Return the [x, y] coordinate for the center point of the cell that contains the specified text.  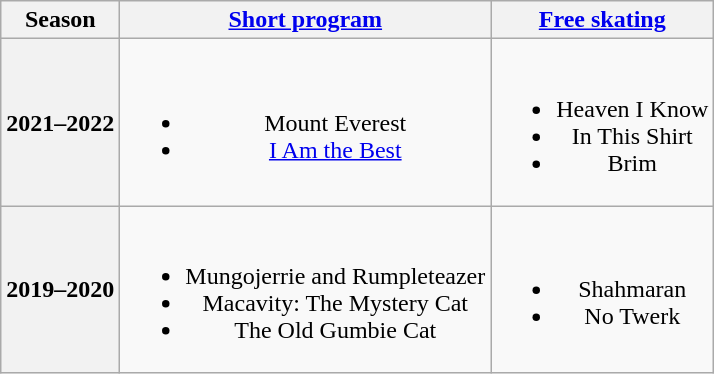
2019–2020 [60, 290]
Mungojerrie and Rumpleteazer Macavity: The Mystery Cat The Old Gumbie Cat [306, 290]
Shahmaran No Twerk [602, 290]
Season [60, 20]
Free skating [602, 20]
Mount Everest I Am the Best [306, 122]
2021–2022 [60, 122]
Heaven I Know In This Shirt Brim [602, 122]
Short program [306, 20]
